Return (X, Y) of the center of cell containing provided text 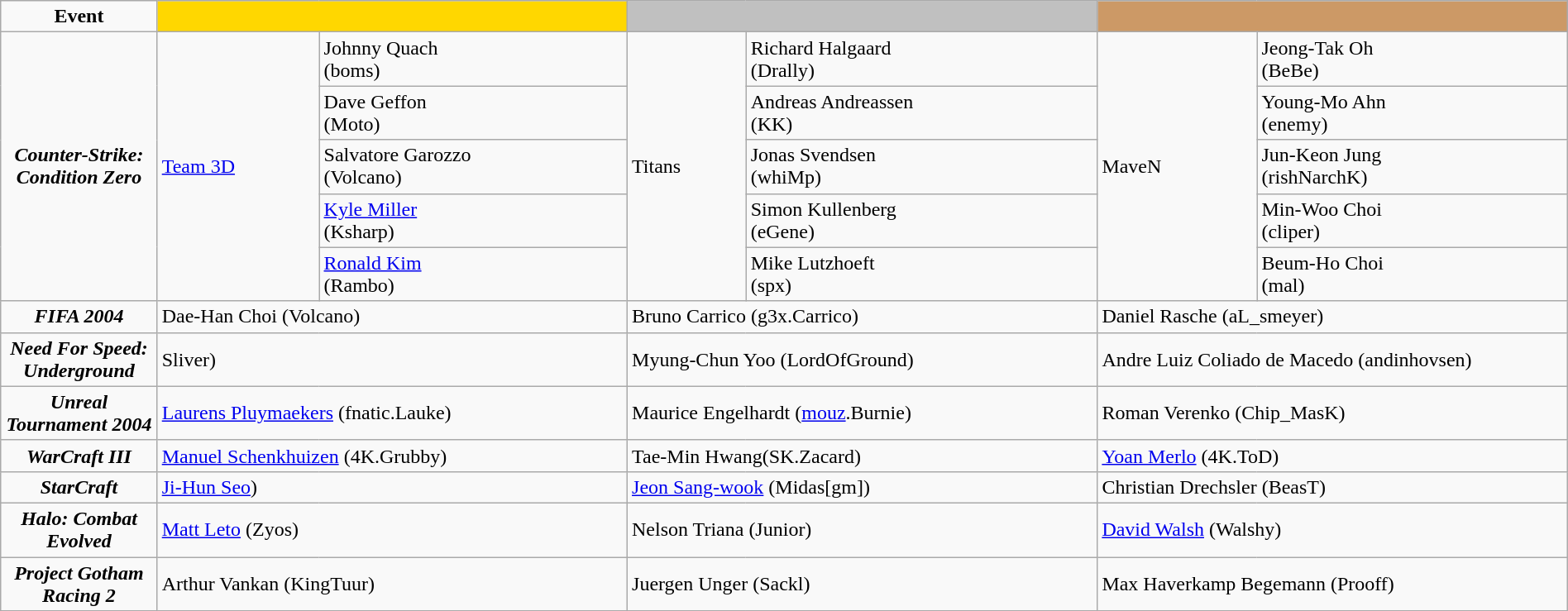
Andre Luiz Coliado de Macedo (andinhovsen) (1332, 359)
Need For Speed: Underground (79, 359)
Richard Halgaard(Drally) (921, 60)
Titans (687, 167)
Christian Drechsler (BeasT) (1332, 487)
Dae-Han Choi (Volcano) (392, 317)
Salvatore Garozzo (Volcano) (473, 167)
Jeong-Tak Oh(BeBe) (1413, 60)
Counter-Strike: Condition Zero (79, 167)
Simon Kullenberg(eGene) (921, 220)
Ronald Kim(Rambo) (473, 274)
Johnny Quach(boms) (473, 60)
Tae-Min Hwang(SK.Zacard) (863, 456)
Nelson Triana (Junior) (863, 529)
Unreal Tournament 2004 (79, 413)
Young-Mo Ahn(enemy) (1413, 112)
Daniel Rasche (aL_smeyer) (1332, 317)
Mike Lutzhoeft(spx) (921, 274)
Project Gotham Racing 2 (79, 584)
FIFA 2004 (79, 317)
Yoan Merlo (4K.ToD) (1332, 456)
David Walsh (Walshy) (1332, 529)
MaveN (1178, 167)
Min-Woo Choi(cliper) (1413, 220)
Jun-Keon Jung(rishNarchK) (1413, 167)
Manuel Schenkhuizen (4K.Grubby) (392, 456)
Arthur Vankan (KingTuur) (392, 584)
Laurens Pluymaekers (fnatic.Lauke) (392, 413)
Halo: Combat Evolved (79, 529)
Maurice Engelhardt (mouz.Burnie) (863, 413)
Beum-Ho Choi(mal) (1413, 274)
StarCraft (79, 487)
WarCraft III (79, 456)
Dave Geffon(Moto) (473, 112)
Jonas Svendsen(whiMp) (921, 167)
Bruno Carrico (g3x.Carrico) (863, 317)
Jeon Sang-wook (Midas[gm]) (863, 487)
Event (79, 17)
Myung-Chun Yoo (LordOfGround) (863, 359)
Team 3D (238, 167)
Matt Leto (Zyos) (392, 529)
Ji-Hun Seo) (392, 487)
Max Haverkamp Begemann (Prooff) (1332, 584)
Juergen Unger (Sackl) (863, 584)
Roman Verenko (Chip_MasK) (1332, 413)
Sliver) (392, 359)
Andreas Andreassen(KK) (921, 112)
Kyle Miller(Ksharp) (473, 220)
